Scan for the cell matching the given text and deliver its [X, Y] coordinate at center. 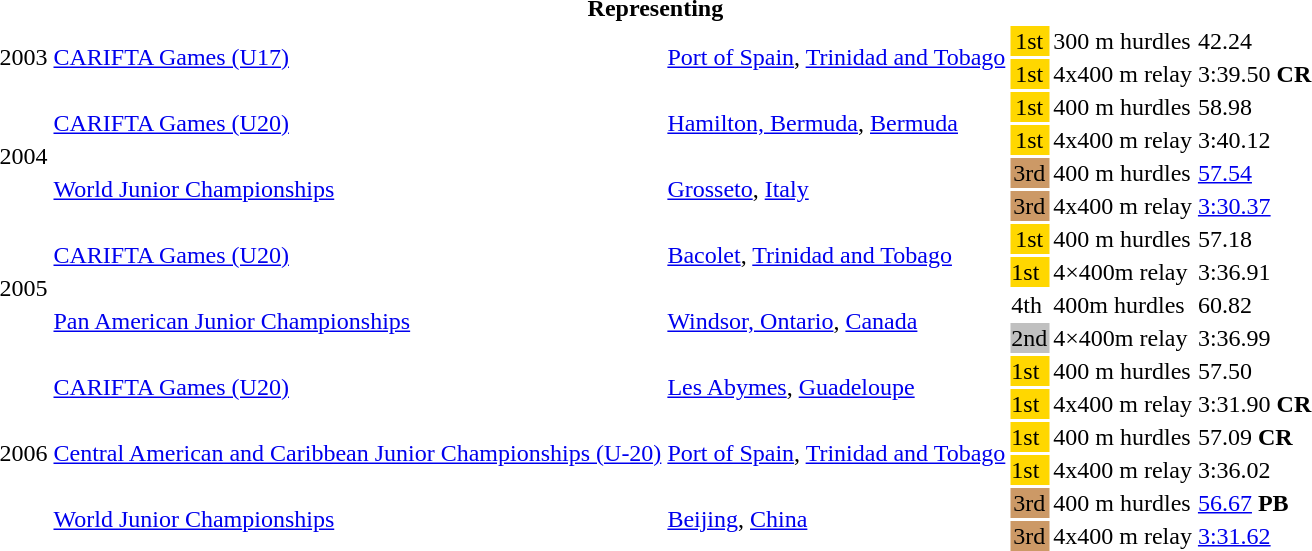
Beijing, China [836, 520]
3:31.62 [1254, 536]
400m hurdles [1123, 305]
42.24 [1254, 41]
3:30.37 [1254, 206]
57.09 CR [1254, 437]
2nd [1030, 338]
58.98 [1254, 107]
57.50 [1254, 371]
Les Abymes, Guadeloupe [836, 388]
60.82 [1254, 305]
4th [1030, 305]
3:36.99 [1254, 338]
3:40.12 [1254, 140]
3:39.50 CR [1254, 74]
Pan American Junior Championships [358, 322]
Central American and Caribbean Junior Championships (U-20) [358, 454]
Bacolet, Trinidad and Tobago [836, 256]
3:36.02 [1254, 470]
57.18 [1254, 239]
57.54 [1254, 173]
CARIFTA Games (U17) [358, 58]
300 m hurdles [1123, 41]
Windsor, Ontario, Canada [836, 322]
3:31.90 CR [1254, 404]
56.67 PB [1254, 503]
Hamilton, Bermuda, Bermuda [836, 124]
3:36.91 [1254, 272]
Grosseto, Italy [836, 190]
